Scan for the cell matching the given text and deliver its (X, Y) coordinate at center. 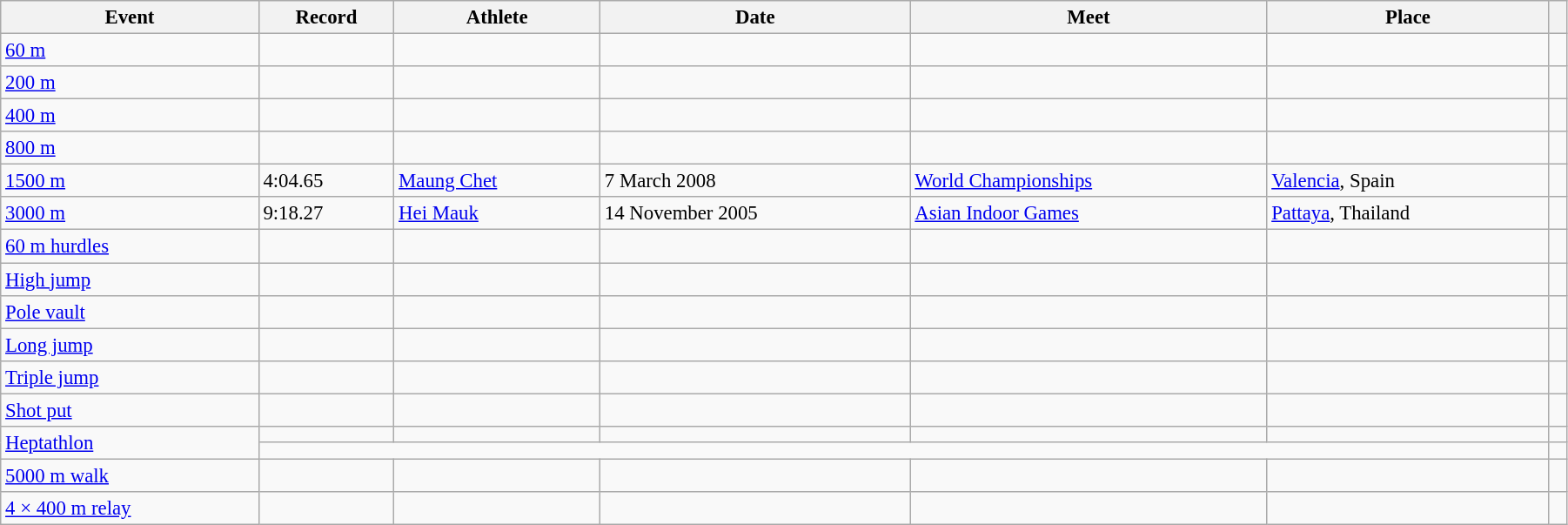
14 November 2005 (755, 213)
Long jump (130, 345)
Valencia, Spain (1408, 181)
7 March 2008 (755, 181)
World Championships (1089, 181)
200 m (130, 83)
Maung Chet (498, 181)
Hei Mauk (498, 213)
Record (326, 17)
Place (1408, 17)
Pole vault (130, 312)
1500 m (130, 181)
Meet (1089, 17)
4 × 400 m relay (130, 508)
Event (130, 17)
400 m (130, 116)
Athlete (498, 17)
Triple jump (130, 377)
60 m hurdles (130, 246)
800 m (130, 148)
4:04.65 (326, 181)
3000 m (130, 213)
60 m (130, 50)
5000 m walk (130, 475)
Heptathlon (130, 443)
9:18.27 (326, 213)
High jump (130, 279)
Asian Indoor Games (1089, 213)
Shot put (130, 410)
Date (755, 17)
Pattaya, Thailand (1408, 213)
